Scan for the cell matching the given text and deliver its (X, Y) coordinate at center. 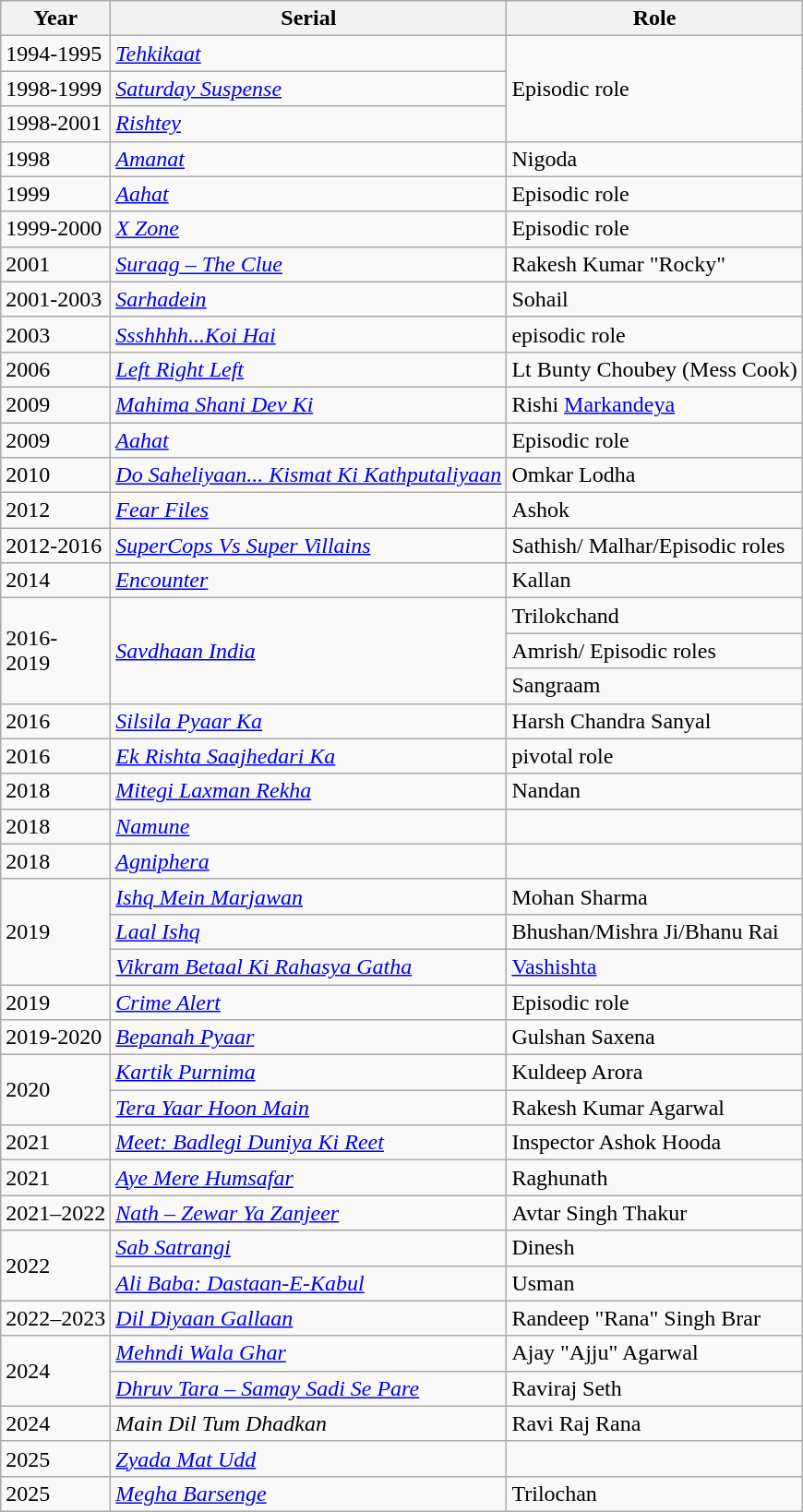
Dinesh (654, 1248)
Megha Barsenge (308, 1494)
Avtar Singh Thakur (654, 1213)
Nigoda (654, 159)
Role (654, 18)
Laal Ishq (308, 931)
Ali Baba: Dastaan-E-Kabul (308, 1283)
Inspector Ashok Hooda (654, 1143)
Sab Satrangi (308, 1248)
2016-2019 (55, 651)
Raghunath (654, 1178)
1998-2001 (55, 124)
Meet: Badlegi Duniya Ki Reet (308, 1143)
Sangraam (654, 686)
Zyada Mat Udd (308, 1458)
Usman (654, 1283)
Mitegi Laxman Rekha (308, 791)
Left Right Left (308, 369)
Namune (308, 826)
2014 (55, 581)
Trilochan (654, 1494)
Ravi Raj Rana (654, 1423)
2021–2022 (55, 1213)
Year (55, 18)
Omkar Lodha (654, 475)
Tehkikaat (308, 54)
Sarhadein (308, 299)
Sohail (654, 299)
1998 (55, 159)
Saturday Suspense (308, 89)
Rishtey (308, 124)
X Zone (308, 229)
Agniphera (308, 861)
Rishi Markandeya (654, 404)
Ajay "Ajju" Agarwal (654, 1353)
SuperCops Vs Super Villains (308, 546)
Encounter (308, 581)
Fear Files (308, 510)
2019-2020 (55, 1038)
Ishq Mein Marjawan (308, 896)
Suraag – The Clue (308, 264)
Lt Bunty Choubey (Mess Cook) (654, 369)
Randeep "Rana" Singh Brar (654, 1318)
pivotal role (654, 756)
Dhruv Tara – Samay Sadi Se Pare (308, 1388)
Silsila Pyaar Ka (308, 721)
Kallan (654, 581)
Nath – Zewar Ya Zanjeer (308, 1213)
2001 (55, 264)
Amrish/ Episodic roles (654, 651)
Ssshhhh...Koi Hai (308, 334)
2022–2023 (55, 1318)
Rakesh Kumar "Rocky" (654, 264)
2022 (55, 1266)
Mehndi Wala Ghar (308, 1353)
Savdhaan India (308, 651)
Vikram Betaal Ki Rahasya Gatha (308, 966)
1994-1995 (55, 54)
Rakesh Kumar Agarwal (654, 1108)
1998-1999 (55, 89)
Amanat (308, 159)
2001-2003 (55, 299)
Ek Rishta Saajhedari Ka (308, 756)
1999 (55, 194)
Bhushan/Mishra Ji/Bhanu Rai (654, 931)
Sathish/ Malhar/Episodic roles (654, 546)
Mohan Sharma (654, 896)
1999-2000 (55, 229)
Mahima Shani Dev Ki (308, 404)
Crime Alert (308, 1002)
2012 (55, 510)
Do Saheliyaan... Kismat Ki Kathputaliyaan (308, 475)
Trilokchand (654, 616)
Ashok (654, 510)
Aye Mere Humsafar (308, 1178)
Serial (308, 18)
Raviraj Seth (654, 1388)
Kartik Purnima (308, 1073)
2012-2016 (55, 546)
Vashishta (654, 966)
Main Dil Tum Dhadkan (308, 1423)
Harsh Chandra Sanyal (654, 721)
Bepanah Pyaar (308, 1038)
Nandan (654, 791)
episodic role (654, 334)
Dil Diyaan Gallaan (308, 1318)
Tera Yaar Hoon Main (308, 1108)
2006 (55, 369)
Kuldeep Arora (654, 1073)
2003 (55, 334)
2020 (55, 1090)
Gulshan Saxena (654, 1038)
2010 (55, 475)
